Return the (x, y) coordinate for the center point of the cell that contains the specified text.  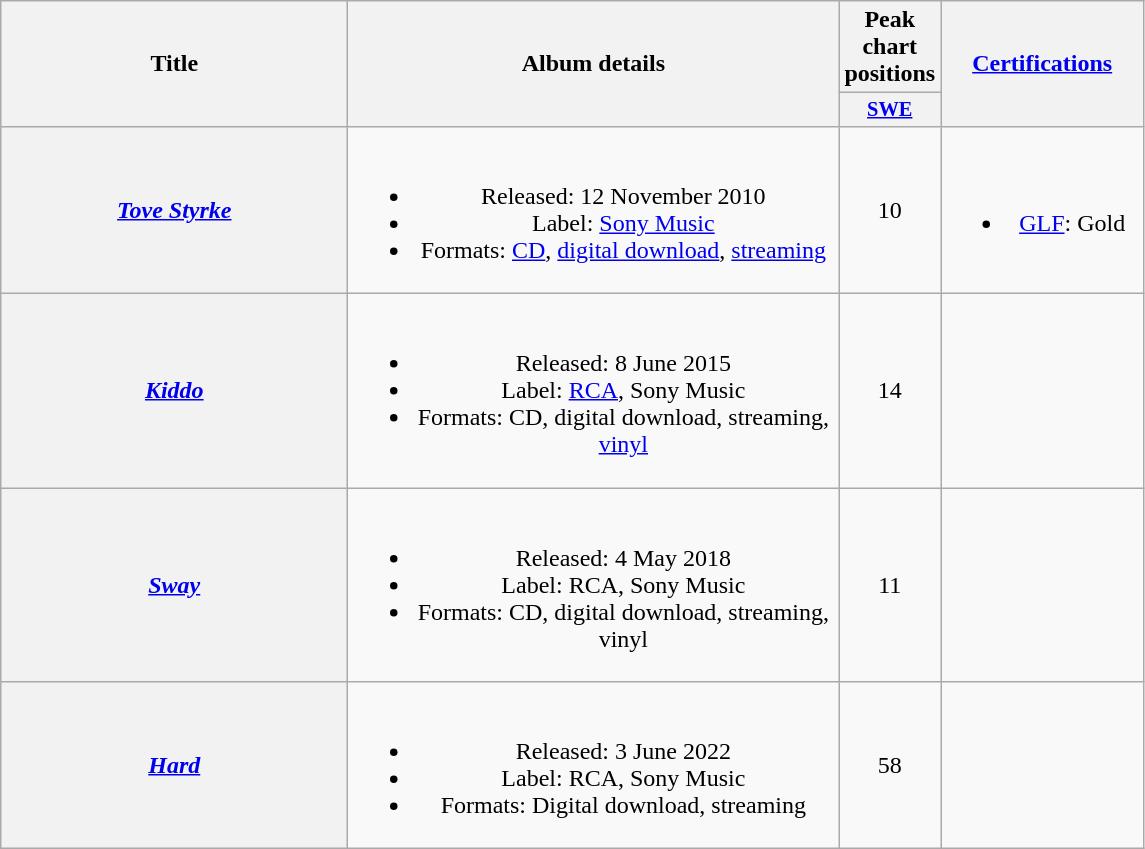
Hard (174, 766)
Certifications (1042, 64)
SWE (890, 110)
Peak chart positions (890, 47)
Sway (174, 585)
Tove Styrke (174, 210)
Kiddo (174, 391)
10 (890, 210)
Title (174, 64)
Released: 12 November 2010Label: Sony MusicFormats: CD, digital download, streaming (594, 210)
Released: 4 May 2018Label: RCA, Sony MusicFormats: CD, digital download, streaming, vinyl (594, 585)
Released: 8 June 2015Label: RCA, Sony MusicFormats: CD, digital download, streaming, vinyl (594, 391)
Released: 3 June 2022Label: RCA, Sony MusicFormats: Digital download, streaming (594, 766)
GLF: Gold (1042, 210)
11 (890, 585)
14 (890, 391)
58 (890, 766)
Album details (594, 64)
